Locate the cell with the specified text and output its (X, Y) center coordinate. 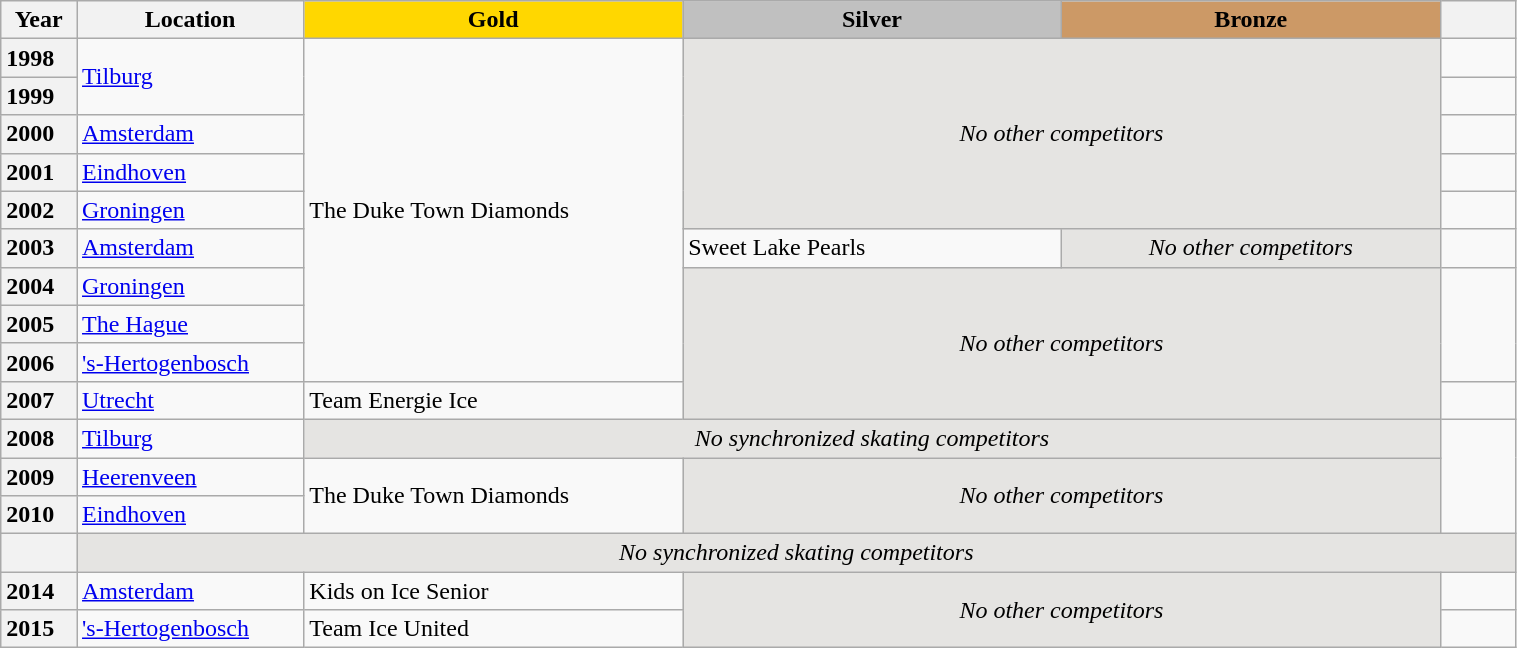
2014 (39, 591)
Silver (872, 20)
Gold (494, 20)
Utrecht (190, 400)
2004 (39, 286)
2015 (39, 629)
2002 (39, 210)
2009 (39, 477)
Team Energie Ice (494, 400)
2000 (39, 134)
Team Ice United (494, 629)
2008 (39, 438)
Bronze (1250, 20)
2001 (39, 172)
The Hague (190, 324)
Heerenveen (190, 477)
Sweet Lake Pearls (872, 248)
2010 (39, 515)
Location (190, 20)
2006 (39, 362)
Year (39, 20)
1999 (39, 96)
2005 (39, 324)
2007 (39, 400)
1998 (39, 58)
2003 (39, 248)
Kids on Ice Senior (494, 591)
